Find where the given text appears and provide that cell's center as [x, y] coordinate. 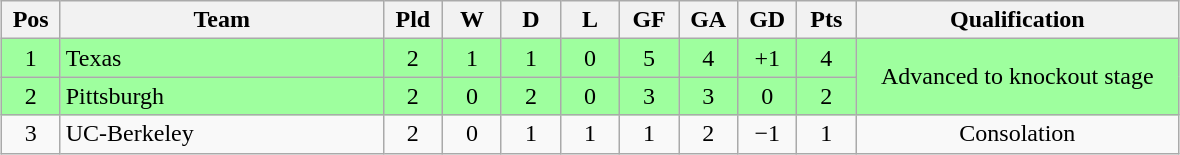
GD [768, 20]
−1 [768, 134]
GA [708, 20]
5 [650, 58]
UC-Berkeley [222, 134]
W [472, 20]
Qualification [1018, 20]
Pittsburgh [222, 96]
GF [650, 20]
Consolation [1018, 134]
L [590, 20]
Texas [222, 58]
Pld [412, 20]
Advanced to knockout stage [1018, 77]
Pts [826, 20]
+1 [768, 58]
Pos [30, 20]
D [530, 20]
Team [222, 20]
